Pinpoint the cell where the given text exists, returning its (X, Y) midpoint coordinate. 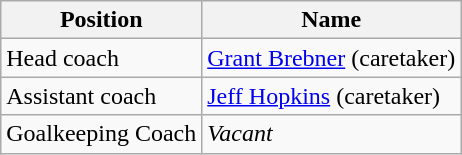
Jeff Hopkins (caretaker) (332, 96)
Position (102, 20)
Vacant (332, 134)
Name (332, 20)
Goalkeeping Coach (102, 134)
Assistant coach (102, 96)
Head coach (102, 58)
Grant Brebner (caretaker) (332, 58)
